From the cell containing the given text, extract its center point as [X, Y] coordinate. 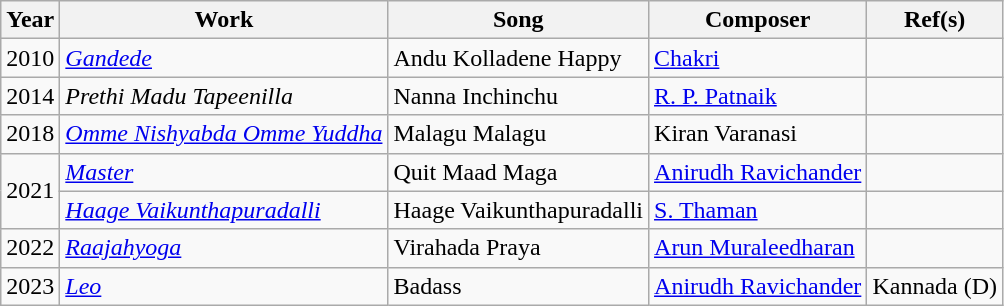
2010 [30, 58]
Raajahyoga [224, 248]
Kannada (D) [935, 286]
Leo [224, 286]
2021 [30, 191]
Omme Nishyabda Omme Yuddha [224, 134]
Gandede [224, 58]
S. Thaman [758, 210]
R. P. Patnaik [758, 96]
Nanna Inchinchu [518, 96]
Master [224, 172]
Malagu Malagu [518, 134]
Andu Kolladene Happy [518, 58]
Kiran Varanasi [758, 134]
2022 [30, 248]
Quit Maad Maga [518, 172]
Song [518, 20]
Year [30, 20]
Virahada Praya [518, 248]
2023 [30, 286]
Composer [758, 20]
Badass [518, 286]
2018 [30, 134]
2014 [30, 96]
Chakri [758, 58]
Arun Muraleedharan [758, 248]
Prethi Madu Tapeenilla [224, 96]
Work [224, 20]
Ref(s) [935, 20]
